Return [X, Y] of the center of cell containing provided text 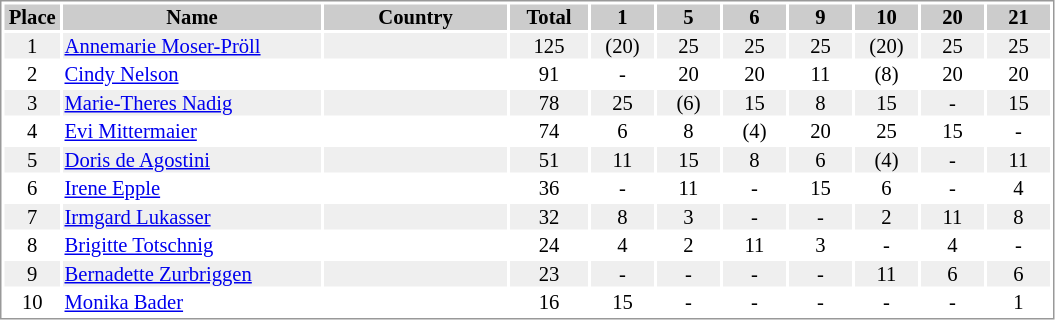
16 [549, 303]
125 [549, 46]
Total [549, 17]
Name [192, 17]
78 [549, 103]
74 [549, 131]
21 [1018, 17]
32 [549, 217]
51 [549, 160]
Evi Mittermaier [192, 131]
Place [32, 17]
Marie-Theres Nadig [192, 103]
Annemarie Moser-Pröll [192, 46]
91 [549, 75]
Country [416, 17]
Doris de Agostini [192, 160]
(8) [886, 75]
Irmgard Lukasser [192, 217]
Brigitte Totschnig [192, 245]
Bernadette Zurbriggen [192, 274]
Irene Epple [192, 189]
Monika Bader [192, 303]
7 [32, 217]
(6) [688, 103]
24 [549, 245]
Cindy Nelson [192, 75]
36 [549, 189]
23 [549, 274]
